Scan for the cell matching the given text and deliver its [X, Y] coordinate at center. 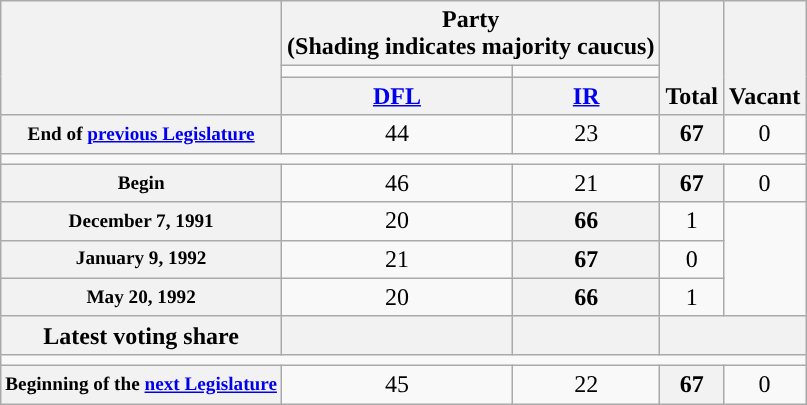
23 [586, 134]
Begin [142, 183]
45 [398, 384]
Party (Shading indicates majority caucus) [471, 34]
Vacant [764, 58]
January 9, 1992 [142, 259]
End of previous Legislature [142, 134]
IR [586, 96]
May 20, 1992 [142, 297]
Beginning of the next Legislature [142, 384]
December 7, 1991 [142, 221]
22 [586, 384]
DFL [398, 96]
Latest voting share [142, 335]
46 [398, 183]
44 [398, 134]
Total [692, 58]
